Scan for the cell matching the given text and deliver its (X, Y) coordinate at center. 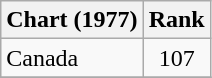
107 (176, 58)
Rank (176, 20)
Chart (1977) (72, 20)
Canada (72, 58)
